Scan for the cell matching the given text and deliver its [X, Y] coordinate at center. 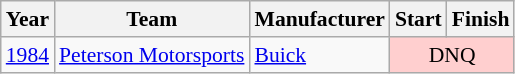
Year [28, 19]
Peterson Motorsports [152, 55]
DNQ [452, 55]
Start [418, 19]
Team [152, 19]
Manufacturer [319, 19]
1984 [28, 55]
Finish [481, 19]
Buick [319, 55]
